For the text-containing cell, return its midpoint in (X, Y) coordinate format. 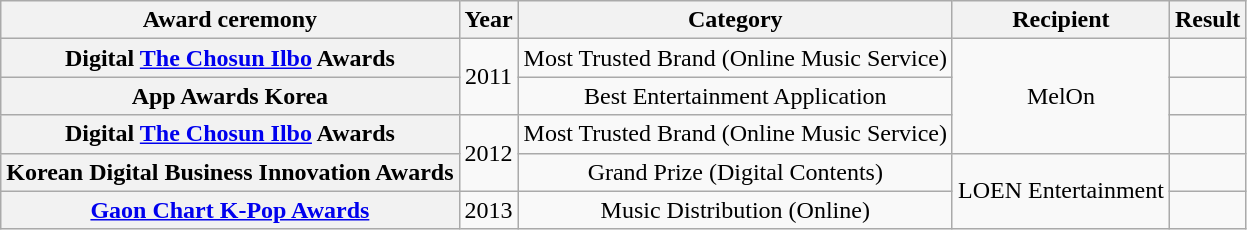
App Awards Korea (230, 96)
Grand Prize (Digital Contents) (735, 172)
Award ceremony (230, 20)
Result (1207, 20)
Korean Digital Business Innovation Awards (230, 172)
2013 (488, 210)
Recipient (1060, 20)
Category (735, 20)
Best Entertainment Application (735, 96)
MelOn (1060, 96)
Year (488, 20)
LOEN Entertainment (1060, 191)
Gaon Chart K-Pop Awards (230, 210)
2012 (488, 153)
Music Distribution (Online) (735, 210)
2011 (488, 77)
